Find where the given text appears and provide that cell's center as (x, y) coordinate. 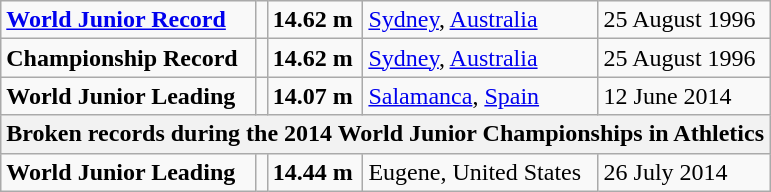
14.07 m (315, 96)
12 June 2014 (684, 96)
Broken records during the 2014 World Junior Championships in Athletics (386, 134)
14.44 m (315, 172)
World Junior Record (128, 20)
Championship Record (128, 58)
Eugene, United States (480, 172)
Salamanca, Spain (480, 96)
26 July 2014 (684, 172)
